Output the (x, y) coordinate of the center of the cell containing the given text.  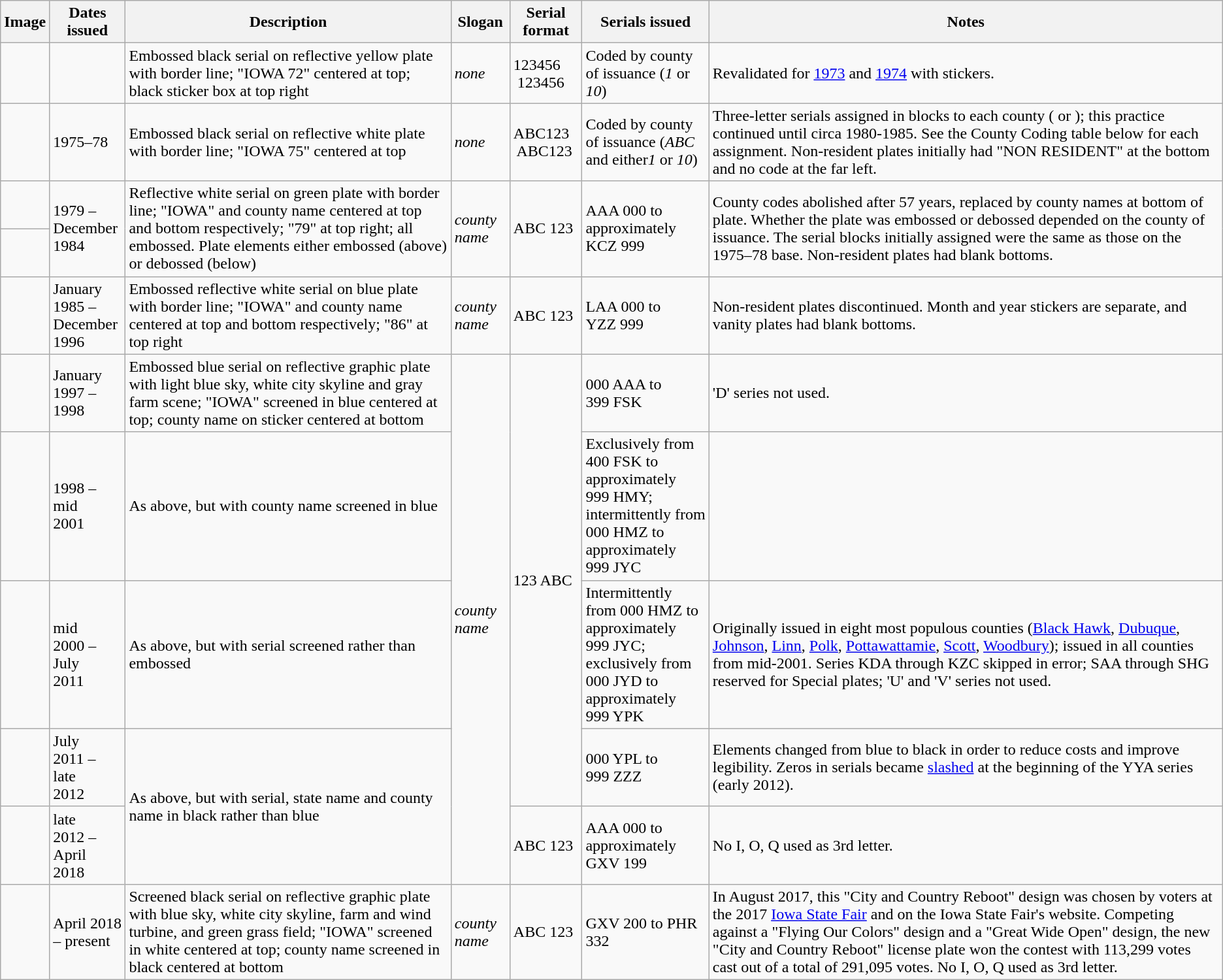
Non-resident plates discontinued. Month and year stickers are separate, and vanity plates had blank bottoms. (966, 315)
late2012 – April2018 (88, 845)
As above, but with county name screened in blue (288, 506)
Notes (966, 22)
1998 –mid2001 (88, 506)
Description (288, 22)
GXV 200 to PHR 332 (645, 932)
ABC123 ABC123 (546, 142)
Serial format (546, 22)
Intermittently from 000 HMZ to approximately 999 JYC;exclusively from 000 JYD to approximately 999 YPK (645, 655)
Embossed reflective white serial on blue plate with border line; "IOWA" and county name centered at top and bottom respectively; "86" at top right (288, 315)
Dates issued (88, 22)
'D' series not used. (966, 393)
Revalidated for 1973 and 1974 with stickers. (966, 73)
Image (25, 22)
123 ABC (546, 580)
April 2018 – present (88, 932)
Coded by county of issuance (1 or 10) (645, 73)
000 AAA to 399 FSK (645, 393)
Coded by county of issuance (ABC and either1 or 10) (645, 142)
AAA 000 to approximately KCZ 999 (645, 229)
000 YPL to999 ZZZ (645, 767)
123456 123456 (546, 73)
Embossed black serial on reflective yellow plate with border line; "IOWA 72" centered at top; black sticker box at top right (288, 73)
Exclusively from 400 FSK to approximately 999 HMY; intermittently from 000 HMZ to approximately 999 JYC (645, 506)
mid2000 –July2011 (88, 655)
January 1997 – 1998 (88, 393)
As above, but with serial, state name and county name in black rather than blue (288, 806)
Embossed black serial on reflective white plate with border line; "IOWA 75" centered at top (288, 142)
As above, but with serial screened rather than embossed (288, 655)
Slogan (480, 22)
LAA 000 toYZZ 999 (645, 315)
1979 – December 1984 (88, 229)
No I, O, Q used as 3rd letter. (966, 845)
July2011 –late2012 (88, 767)
AAA 000 to approximately GXV 199 (645, 845)
1975–78 (88, 142)
Serials issued (645, 22)
January 1985 – December 1996 (88, 315)
